Find where the given text appears and provide that cell's center as [X, Y] coordinate. 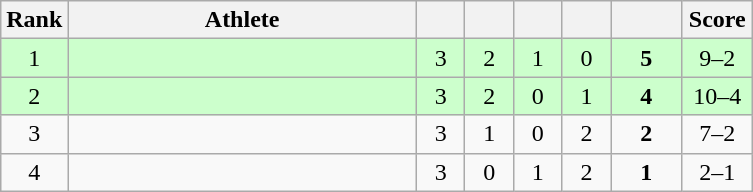
9–2 [718, 58]
Score [718, 20]
2–1 [718, 172]
7–2 [718, 134]
10–4 [718, 96]
Rank [34, 20]
Athlete [242, 20]
5 [646, 58]
